Determine the [x, y] coordinate at the center of the cell enclosing the given text.  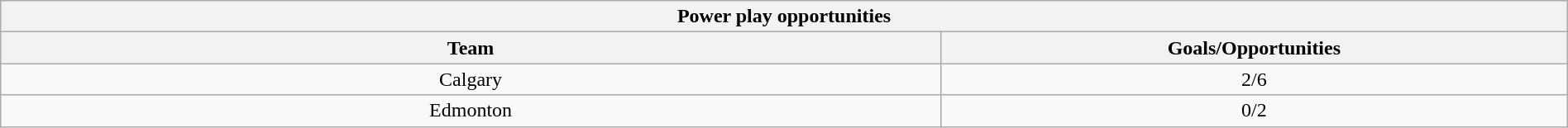
0/2 [1254, 111]
Goals/Opportunities [1254, 48]
Edmonton [471, 111]
2/6 [1254, 79]
Team [471, 48]
Calgary [471, 79]
Power play opportunities [784, 17]
